Search for the cell housing the specified text and yield its [X, Y] center coordinate. 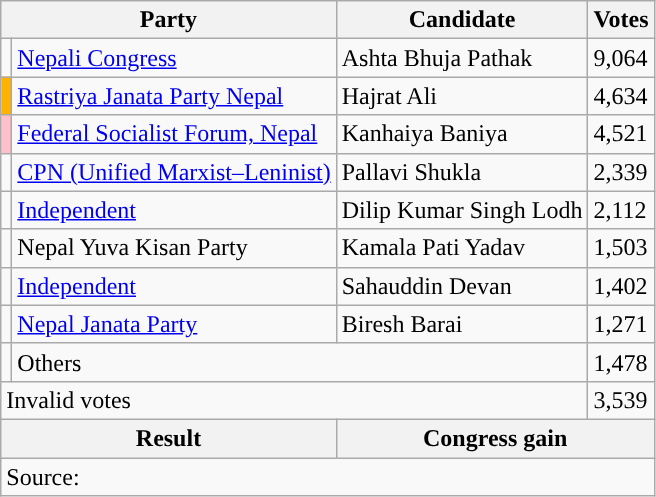
Nepali Congress [174, 58]
Nepal Janata Party [174, 324]
Pallavi Shukla [462, 172]
Kanhaiya Baniya [462, 134]
Nepal Yuva Kisan Party [174, 248]
Result [168, 438]
Sahauddin Devan [462, 286]
1,271 [621, 324]
Votes [621, 20]
4,634 [621, 96]
Party [168, 20]
Federal Socialist Forum, Nepal [174, 134]
CPN (Unified Marxist–Leninist) [174, 172]
2,112 [621, 210]
1,402 [621, 286]
1,503 [621, 248]
Others [300, 362]
4,521 [621, 134]
Invalid votes [294, 400]
3,539 [621, 400]
Rastriya Janata Party Nepal [174, 96]
Ashta Bhuja Pathak [462, 58]
Congress gain [495, 438]
Kamala Pati Yadav [462, 248]
1,478 [621, 362]
Source: [328, 477]
Biresh Barai [462, 324]
Candidate [462, 20]
9,064 [621, 58]
Hajrat Ali [462, 96]
Dilip Kumar Singh Lodh [462, 210]
2,339 [621, 172]
